Pinpoint the cell where the given text exists, returning its (X, Y) midpoint coordinate. 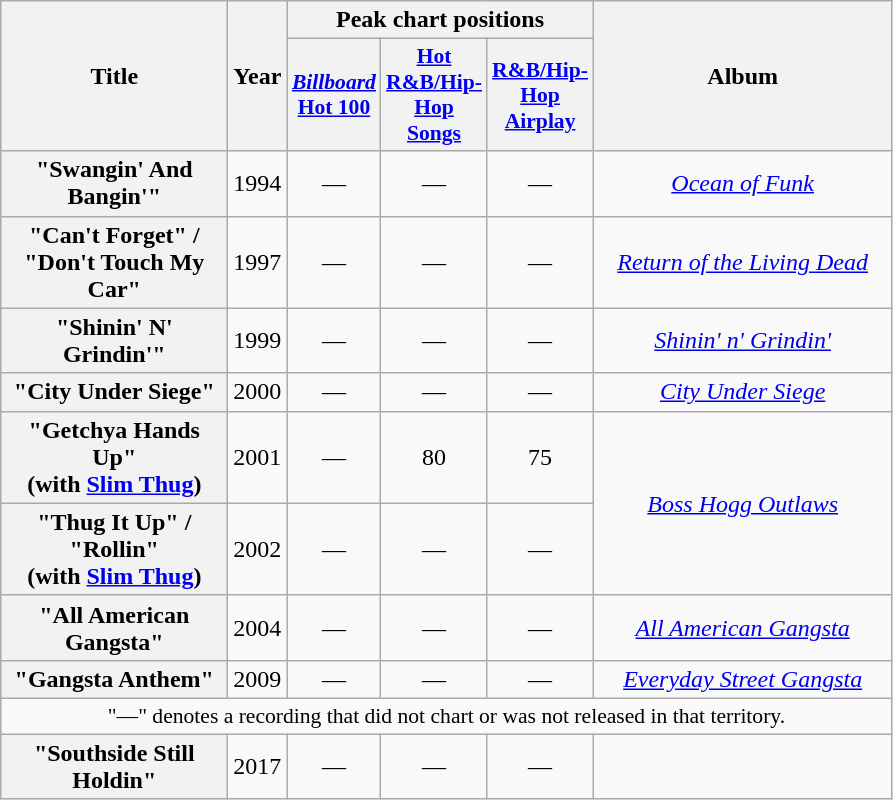
"Southside Still Holdin" (114, 766)
1994 (258, 184)
75 (540, 457)
Everyday Street Gangsta (742, 679)
Boss Hogg Outlaws (742, 503)
1999 (258, 340)
2017 (258, 766)
"Thug It Up" / "Rollin"(with Slim Thug) (114, 549)
2002 (258, 549)
R&B/Hip-Hop Airplay (540, 95)
"Getchya Hands Up"(with Slim Thug) (114, 457)
"City Under Siege" (114, 392)
Year (258, 76)
"All American Gangsta" (114, 628)
80 (434, 457)
Ocean of Funk (742, 184)
Title (114, 76)
2009 (258, 679)
City Under Siege (742, 392)
Return of the Living Dead (742, 262)
"Shinin' N' Grindin'" (114, 340)
Billboard Hot 100 (334, 95)
1997 (258, 262)
"Gangsta Anthem" (114, 679)
2000 (258, 392)
"—" denotes a recording that did not chart or was not released in that territory. (446, 716)
Shinin' n' Grindin' (742, 340)
All American Gangsta (742, 628)
Peak chart positions (440, 20)
2004 (258, 628)
"Can't Forget" / "Don't Touch My Car" (114, 262)
"Swangin' And Bangin'" (114, 184)
2001 (258, 457)
Album (742, 76)
Hot R&B/Hip-Hop Songs (434, 95)
